From the cell containing the given text, extract its center point as (x, y) coordinate. 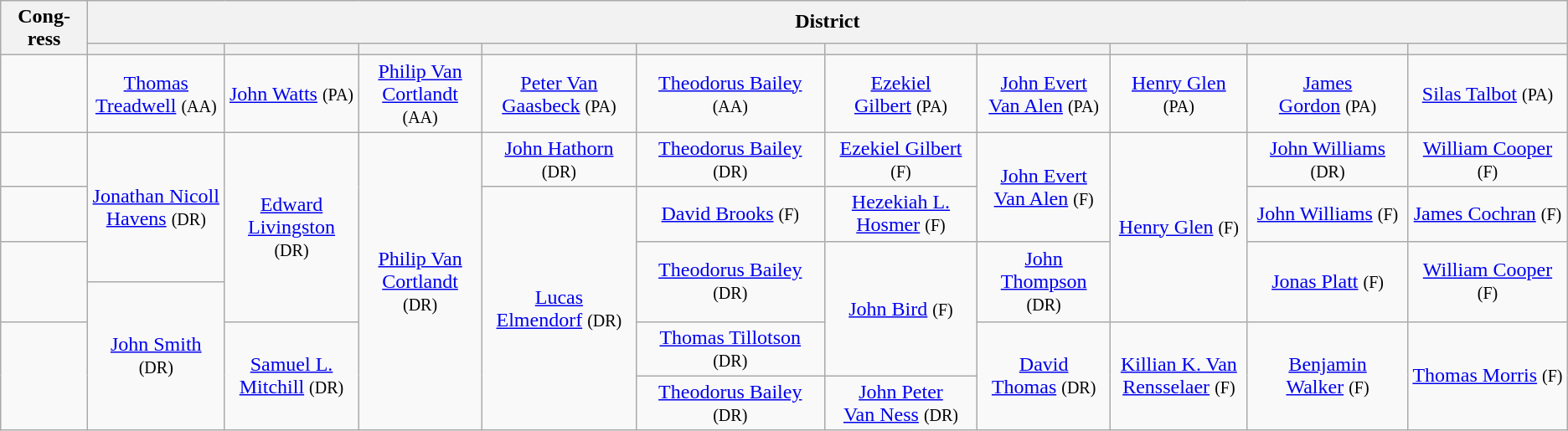
Thomas Morris (F) (1488, 376)
DavidThomas (DR) (1044, 376)
Samuel L.Mitchill (DR) (291, 376)
John Hathorn (DR) (559, 159)
David Brooks (F) (730, 214)
Cong­ress (44, 28)
Jonas Platt (F) (1327, 281)
JamesGordon (PA) (1327, 94)
EzekielGilbert (PA) (901, 94)
John PeterVan Ness (DR) (901, 403)
Philip VanCortlandt (DR) (420, 281)
Jonathan NicollHavens (DR) (156, 207)
John Bird (F) (901, 308)
John Smith (DR) (156, 356)
Theodorus Bailey (AA) (730, 94)
Silas Talbot (PA) (1488, 94)
Henry Glen (PA) (1179, 94)
Henry Glen (F) (1179, 227)
JohnThompson (DR) (1044, 281)
John Watts (PA) (291, 94)
BenjaminWalker (F) (1327, 376)
Ezekiel Gilbert (F) (901, 159)
Hezekiah L.Hosmer (F) (901, 214)
Thomas Tillotson (DR) (730, 348)
Killian K. VanRensselaer (F) (1179, 376)
John Williams (F) (1327, 214)
ThomasTreadwell (AA) (156, 94)
LucasElmendorf (DR) (559, 308)
Philip VanCortlandt (AA) (420, 94)
Peter VanGaasbeck (PA) (559, 94)
District (828, 22)
John EvertVan Alen (PA) (1044, 94)
EdwardLivingston (DR) (291, 227)
James Cochran (F) (1488, 214)
John EvertVan Alen (F) (1044, 187)
John Williams (DR) (1327, 159)
